Output the [X, Y] coordinate of the center of the cell containing the given text.  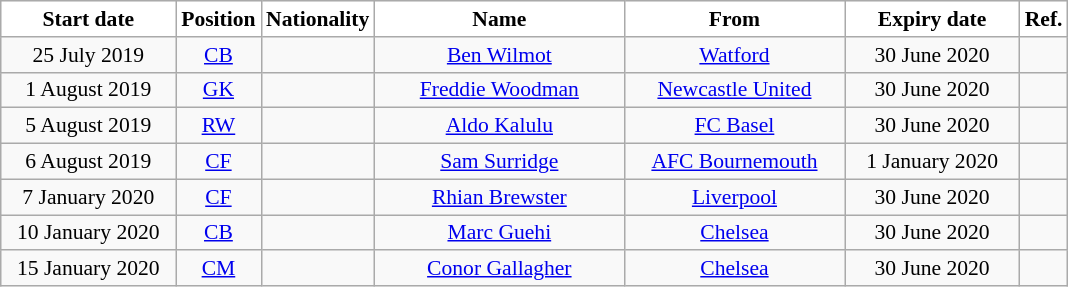
Start date [88, 19]
Conor Gallagher [499, 269]
1 August 2019 [88, 90]
6 August 2019 [88, 162]
Expiry date [932, 19]
5 August 2019 [88, 126]
AFC Bournemouth [734, 162]
7 January 2020 [88, 197]
Freddie Woodman [499, 90]
Marc Guehi [499, 233]
RW [218, 126]
Aldo Kalulu [499, 126]
Watford [734, 55]
1 January 2020 [932, 162]
GK [218, 90]
15 January 2020 [88, 269]
Newcastle United [734, 90]
25 July 2019 [88, 55]
FC Basel [734, 126]
10 January 2020 [88, 233]
Sam Surridge [499, 162]
Rhian Brewster [499, 197]
CM [218, 269]
From [734, 19]
Position [218, 19]
Name [499, 19]
Liverpool [734, 197]
Ref. [1044, 19]
Nationality [318, 19]
Ben Wilmot [499, 55]
